Determine the [x, y] coordinate at the center of the cell enclosing the given text.  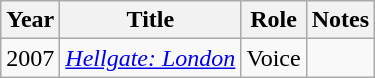
2007 [30, 58]
Role [274, 20]
Year [30, 20]
Hellgate: London [150, 58]
Voice [274, 58]
Title [150, 20]
Notes [340, 20]
